Return [x, y] of the center of cell containing provided text 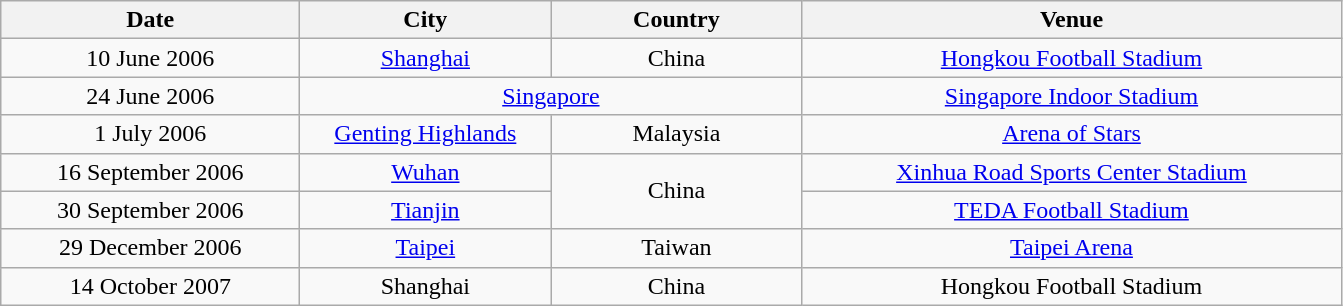
1 July 2006 [150, 134]
30 September 2006 [150, 210]
24 June 2006 [150, 96]
Taiwan [676, 248]
Singapore Indoor Stadium [1072, 96]
Tianjin [426, 210]
Arena of Stars [1072, 134]
Taipei Arena [1072, 248]
10 June 2006 [150, 58]
29 December 2006 [150, 248]
Singapore [551, 96]
City [426, 20]
TEDA Football Stadium [1072, 210]
Venue [1072, 20]
Wuhan [426, 172]
14 October 2007 [150, 286]
Taipei [426, 248]
Genting Highlands [426, 134]
Country [676, 20]
16 September 2006 [150, 172]
Malaysia [676, 134]
Xinhua Road Sports Center Stadium [1072, 172]
Date [150, 20]
